Return (x, y) of the center of cell containing provided text 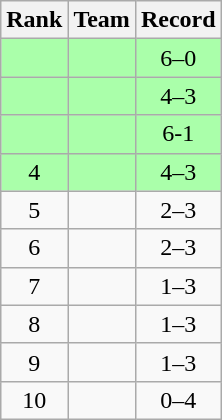
Team (102, 20)
Rank (34, 20)
10 (34, 400)
0–4 (178, 400)
5 (34, 210)
4 (34, 172)
9 (34, 362)
6-1 (178, 134)
Record (178, 20)
7 (34, 286)
6–0 (178, 58)
6 (34, 248)
8 (34, 324)
